Return (x, y) of the center of cell containing provided text 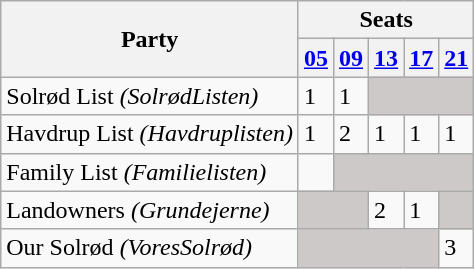
Seats (386, 20)
13 (386, 58)
Havdrup List (Havdruplisten) (150, 134)
Landowners (Grundejerne) (150, 210)
3 (456, 248)
Family List (Familielisten) (150, 172)
21 (456, 58)
Party (150, 39)
05 (316, 58)
17 (422, 58)
Solrød List (SolrødListen) (150, 96)
Our Solrød (VoresSolrød) (150, 248)
09 (350, 58)
